Return the [X, Y] coordinate for the center point of the cell that contains the specified text.  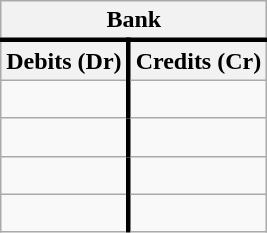
Bank [134, 21]
Credits (Cr) [198, 60]
Debits (Dr) [65, 60]
